Scan for the cell matching the given text and deliver its [x, y] coordinate at center. 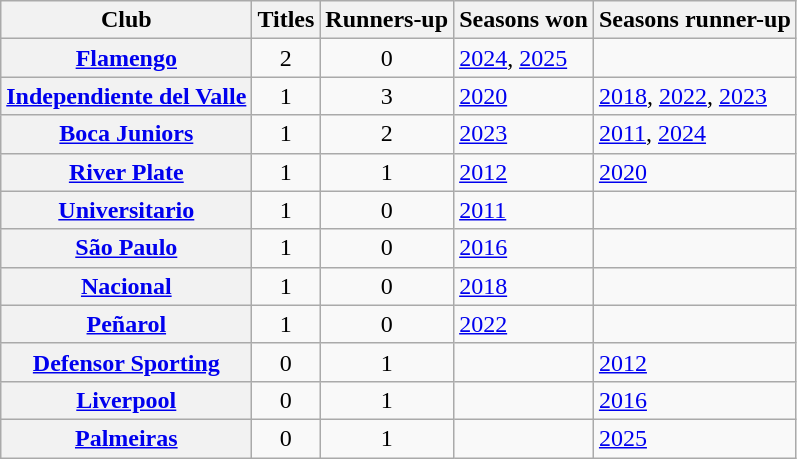
Palmeiras [126, 438]
2018, 2022, 2023 [694, 96]
Boca Juniors [126, 134]
Independiente del Valle [126, 96]
2011, 2024 [694, 134]
Club [126, 20]
2018 [524, 286]
Peñarol [126, 324]
River Plate [126, 172]
2023 [524, 134]
3 [387, 96]
Nacional [126, 286]
2025 [694, 438]
Runners-up [387, 20]
Liverpool [126, 400]
2022 [524, 324]
Seasons runner-up [694, 20]
São Paulo [126, 248]
Flamengo [126, 58]
Universitario [126, 210]
Seasons won [524, 20]
Titles [286, 20]
2024, 2025 [524, 58]
2011 [524, 210]
Defensor Sporting [126, 362]
